Determine the (X, Y) coordinate at the center of the cell enclosing the given text.  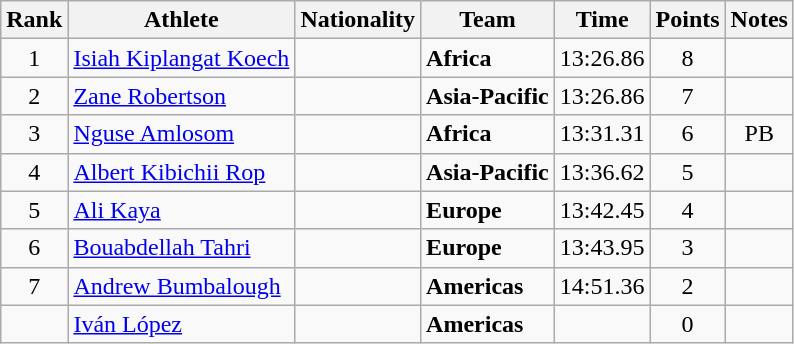
Points (688, 20)
Rank (34, 20)
13:42.45 (602, 210)
Notes (759, 20)
Iván López (182, 324)
Team (488, 20)
13:43.95 (602, 248)
14:51.36 (602, 286)
PB (759, 134)
0 (688, 324)
Ali Kaya (182, 210)
Zane Robertson (182, 96)
Albert Kibichii Rop (182, 172)
13:31.31 (602, 134)
Time (602, 20)
13:36.62 (602, 172)
Andrew Bumbalough (182, 286)
Nationality (358, 20)
1 (34, 58)
Athlete (182, 20)
Bouabdellah Tahri (182, 248)
Isiah Kiplangat Koech (182, 58)
Nguse Amlosom (182, 134)
8 (688, 58)
